Detect which cell encompasses the target text, then output its (X, Y) center coordinate. 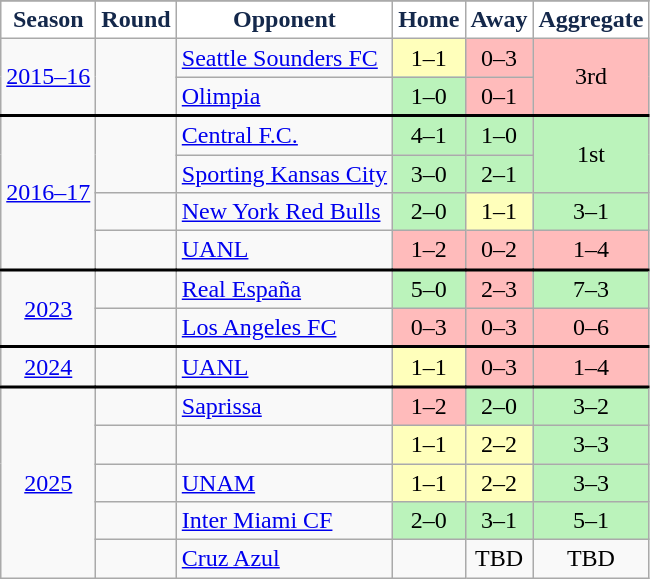
Seattle Sounders FC (284, 58)
Round (136, 20)
Olimpia (284, 96)
New York Red Bulls (284, 212)
Home (429, 20)
2016–17 (48, 193)
Sporting Kansas City (284, 173)
2023 (48, 308)
0–1 (499, 96)
0–2 (499, 250)
3–0 (429, 173)
2024 (48, 367)
Away (499, 20)
0–6 (591, 328)
Central F.C. (284, 136)
2025 (48, 482)
Inter Miami CF (284, 521)
2–1 (499, 173)
Season (48, 20)
3rd (591, 78)
7–3 (591, 288)
Aggregate (591, 20)
2015–16 (48, 78)
5–1 (591, 521)
UNAM (284, 483)
Cruz Azul (284, 559)
Los Angeles FC (284, 328)
4–1 (429, 136)
Real España (284, 288)
5–0 (429, 288)
2–3 (499, 288)
Saprissa (284, 406)
3–2 (591, 406)
1st (591, 154)
Opponent (284, 20)
